Provide the (X, Y) coordinate of the cell's center where the given text is located.  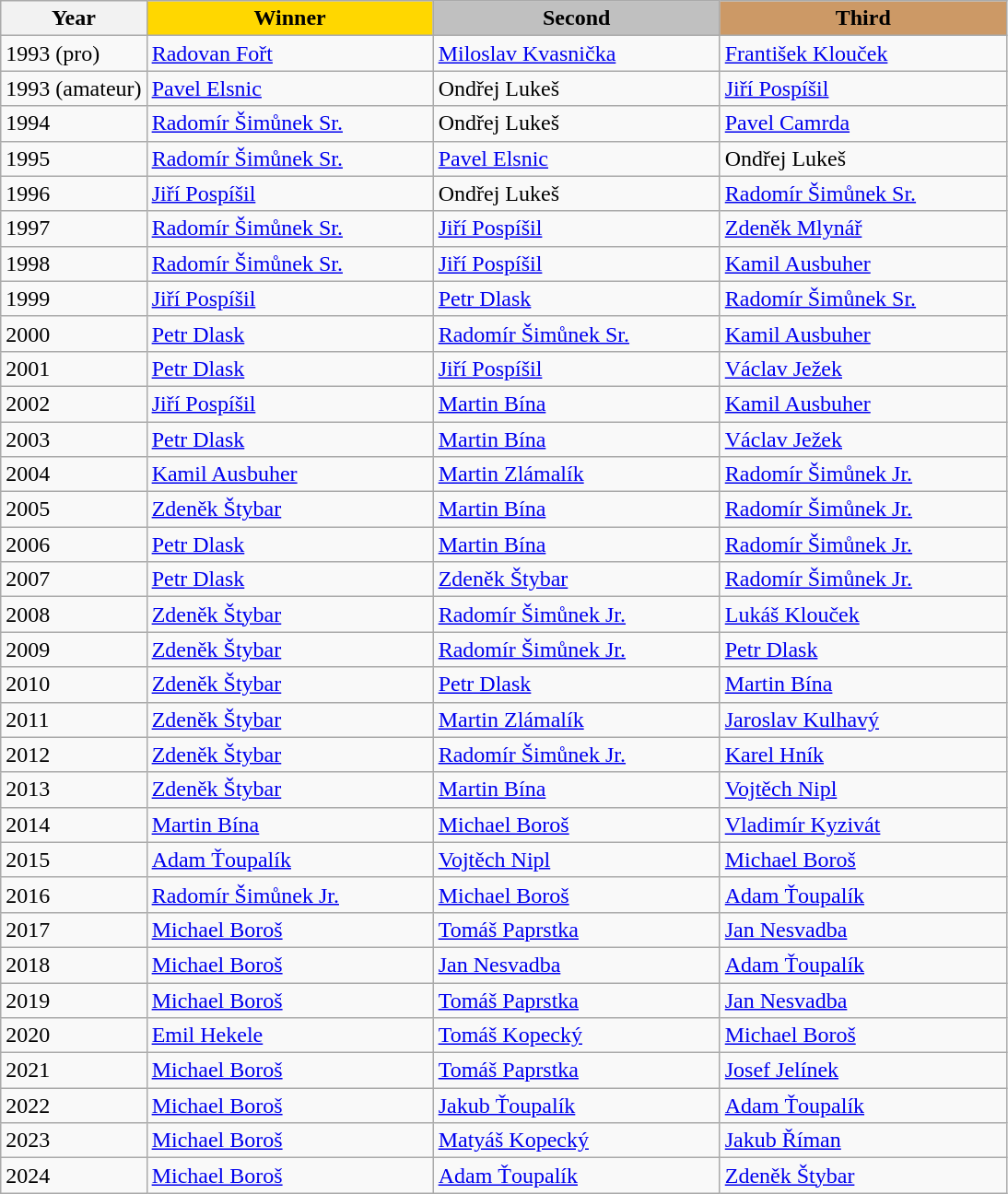
2008 (74, 615)
2010 (74, 685)
1997 (74, 228)
1994 (74, 123)
2016 (74, 895)
Zdeněk Mlynář (862, 228)
2021 (74, 1071)
2013 (74, 790)
1993 (pro) (74, 53)
Emil Hekele (289, 1036)
1996 (74, 193)
2002 (74, 404)
František Klouček (862, 53)
1998 (74, 263)
2004 (74, 474)
Jakub Říman (862, 1141)
2014 (74, 825)
2011 (74, 720)
Karel Hník (862, 755)
2012 (74, 755)
2006 (74, 544)
Matyáš Kopecký (577, 1141)
2023 (74, 1141)
Tomáš Kopecký (577, 1036)
Radovan Fořt (289, 53)
2019 (74, 1000)
Miloslav Kvasnička (577, 53)
2001 (74, 369)
1999 (74, 298)
Winner (289, 18)
2003 (74, 439)
2000 (74, 334)
2020 (74, 1036)
Year (74, 18)
Vladimír Kyzivát (862, 825)
2018 (74, 965)
Third (862, 18)
2017 (74, 930)
2022 (74, 1106)
1993 (amateur) (74, 88)
Lukáš Klouček (862, 615)
1995 (74, 158)
2005 (74, 509)
Josef Jelínek (862, 1071)
2024 (74, 1176)
2007 (74, 579)
Jakub Ťoupalík (577, 1106)
Pavel Camrda (862, 123)
Jaroslav Kulhavý (862, 720)
2015 (74, 860)
Second (577, 18)
2009 (74, 650)
